Provide the [X, Y] coordinate of the cell's center where the given text is located.  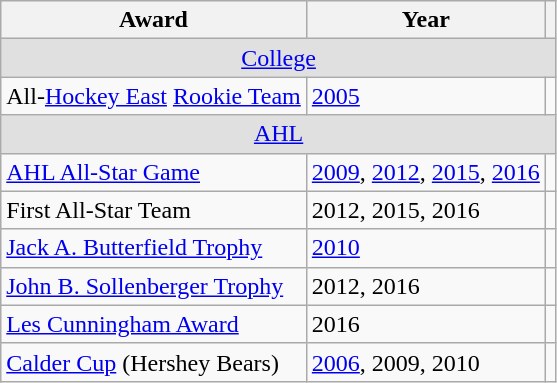
2010 [426, 248]
2009, 2012, 2015, 2016 [426, 172]
2012, 2016 [426, 286]
College [279, 58]
John B. Sollenberger Trophy [154, 286]
Award [154, 20]
2016 [426, 324]
Calder Cup (Hershey Bears) [154, 362]
AHL All-Star Game [154, 172]
Jack A. Butterfield Trophy [154, 248]
2005 [426, 96]
Year [426, 20]
First All-Star Team [154, 210]
All-Hockey East Rookie Team [154, 96]
Les Cunningham Award [154, 324]
AHL [279, 134]
2006, 2009, 2010 [426, 362]
2012, 2015, 2016 [426, 210]
